Locate the cell with the specified text and output its (x, y) center coordinate. 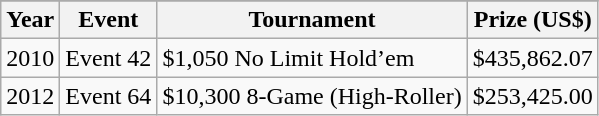
$435,862.07 (532, 58)
$10,300 8-Game (High-Roller) (312, 96)
Year (30, 20)
Prize (US$) (532, 20)
Event 42 (108, 58)
Event (108, 20)
$253,425.00 (532, 96)
2012 (30, 96)
$1,050 No Limit Hold’em (312, 58)
2010 (30, 58)
Tournament (312, 20)
Event 64 (108, 96)
